Identify which cell holds the provided text, then report its (X, Y) central coordinate. 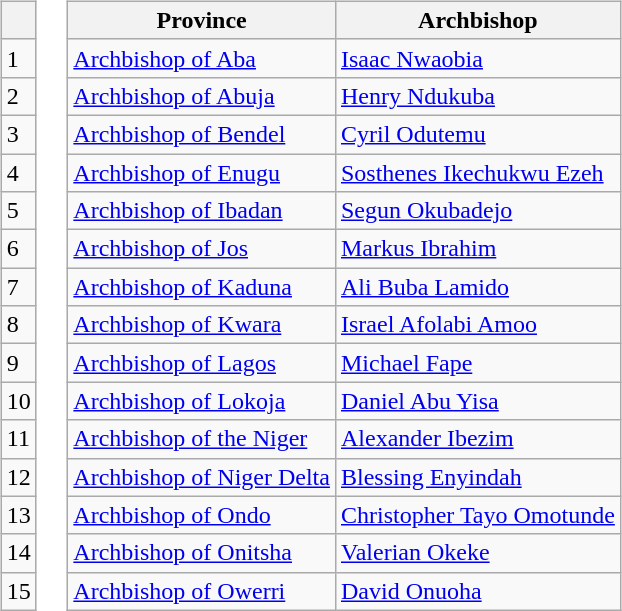
Cyril Odutemu (478, 134)
Valerian Okeke (478, 553)
Archbishop of Owerri (202, 591)
3 (18, 134)
Archbishop of Abuja (202, 96)
Archbishop of Kaduna (202, 287)
9 (18, 363)
7 (18, 287)
Province (202, 20)
Isaac Nwaobia (478, 58)
Daniel Abu Yisa (478, 401)
12 (18, 477)
8 (18, 325)
Archbishop of Lagos (202, 363)
4 (18, 173)
Henry Ndukuba (478, 96)
Archbishop of Ibadan (202, 211)
Archbishop (478, 20)
Archbishop of Kwara (202, 325)
Israel Afolabi Amoo (478, 325)
Alexander Ibezim (478, 439)
Archbishop of Enugu (202, 173)
Archbishop of Bendel (202, 134)
Archbishop of Aba (202, 58)
Archbishop of Niger Delta (202, 477)
Ali Buba Lamido (478, 287)
Christopher Tayo Omotunde (478, 515)
14 (18, 553)
David Onuoha (478, 591)
Segun Okubadejo (478, 211)
Archbishop of Ondo (202, 515)
13 (18, 515)
Archbishop of Onitsha (202, 553)
10 (18, 401)
Sosthenes Ikechukwu Ezeh (478, 173)
Markus Ibrahim (478, 249)
11 (18, 439)
Michael Fape (478, 363)
Archbishop of Jos (202, 249)
Archbishop of the Niger (202, 439)
Blessing Enyindah (478, 477)
5 (18, 211)
Archbishop of Lokoja (202, 401)
15 (18, 591)
6 (18, 249)
1 (18, 58)
2 (18, 96)
